Output the (X, Y) coordinate of the center of the cell containing the given text.  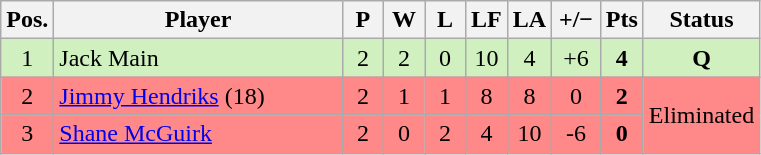
-6 (576, 134)
Jimmy Hendriks (18) (198, 96)
Eliminated (701, 115)
LA (529, 20)
+/− (576, 20)
LF (487, 20)
P (362, 20)
Q (701, 58)
Player (198, 20)
Shane McGuirk (198, 134)
L (444, 20)
Jack Main (198, 58)
Pts (622, 20)
+6 (576, 58)
3 (28, 134)
Pos. (28, 20)
Status (701, 20)
W (404, 20)
